Locate the cell with the specified text and output its (x, y) center coordinate. 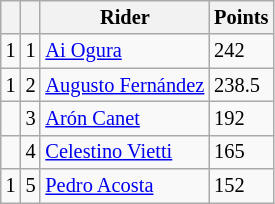
Pedro Acosta (124, 186)
165 (241, 152)
242 (241, 51)
Rider (124, 17)
Points (241, 17)
192 (241, 118)
4 (31, 152)
Celestino Vietti (124, 152)
Ai Ogura (124, 51)
2 (31, 85)
Augusto Fernández (124, 85)
152 (241, 186)
Arón Canet (124, 118)
3 (31, 118)
238.5 (241, 85)
5 (31, 186)
